Find where the given text appears and provide that cell's center as (X, Y) coordinate. 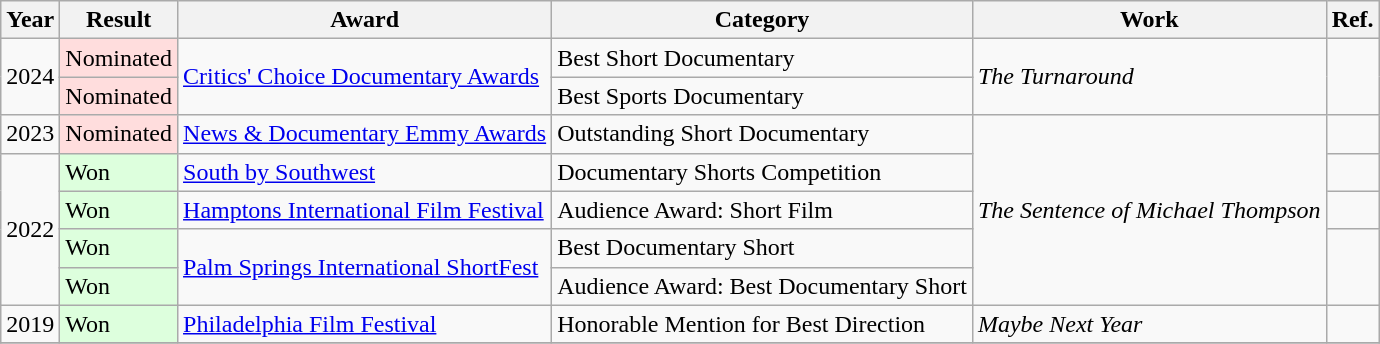
Work (1149, 20)
Documentary Shorts Competition (762, 172)
Palm Springs International ShortFest (365, 267)
Result (119, 20)
South by Southwest (365, 172)
Category (762, 20)
Award (365, 20)
Outstanding Short Documentary (762, 134)
Hamptons International Film Festival (365, 210)
The Sentence of Michael Thompson (1149, 210)
2023 (30, 134)
Year (30, 20)
News & Documentary Emmy Awards (365, 134)
Maybe Next Year (1149, 324)
Ref. (1352, 20)
Best Documentary Short (762, 248)
The Turnaround (1149, 77)
Audience Award: Short Film (762, 210)
Best Short Documentary (762, 58)
2022 (30, 229)
Critics' Choice Documentary Awards (365, 77)
Audience Award: Best Documentary Short (762, 286)
Best Sports Documentary (762, 96)
2019 (30, 324)
Philadelphia Film Festival (365, 324)
2024 (30, 77)
Honorable Mention for Best Direction (762, 324)
